Output the [x, y] coordinate of the center of the cell containing the given text.  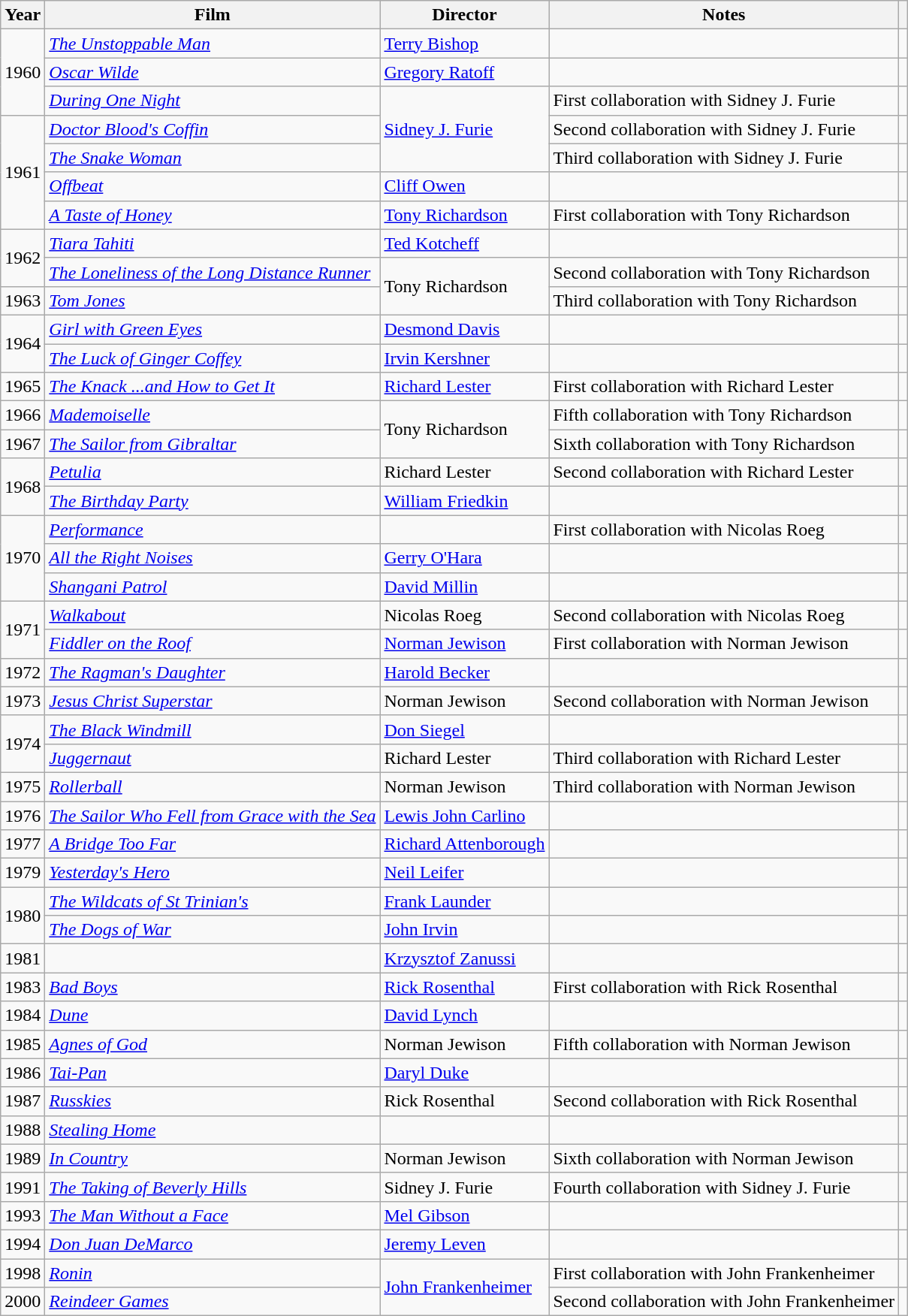
Second collaboration with Tony Richardson [724, 272]
Shangani Patrol [213, 587]
First collaboration with Nicolas Roeg [724, 530]
Sixth collaboration with Tony Richardson [724, 444]
The Dogs of War [213, 930]
1974 [23, 744]
1971 [23, 629]
First collaboration with Richard Lester [724, 387]
All the Right Noises [213, 558]
Tom Jones [213, 300]
Third collaboration with Norman Jewison [724, 786]
Petulia [213, 472]
Yesterday's Hero [213, 873]
1988 [23, 1130]
Irvin Kershner [464, 358]
Reindeer Games [213, 1302]
Director [464, 15]
1975 [23, 786]
Bad Boys [213, 987]
Terry Bishop [464, 44]
First collaboration with Tony Richardson [724, 215]
1981 [23, 958]
Girl with Green Eyes [213, 329]
Second collaboration with Sidney J. Furie [724, 129]
John Frankenheimer [464, 1287]
2000 [23, 1302]
Tiara Tahiti [213, 243]
Third collaboration with Tony Richardson [724, 300]
Russkies [213, 1101]
Performance [213, 530]
Second collaboration with Rick Rosenthal [724, 1101]
1980 [23, 916]
Walkabout [213, 615]
Year [23, 15]
Fiddler on the Roof [213, 644]
Stealing Home [213, 1130]
1970 [23, 558]
1987 [23, 1101]
Richard Attenborough [464, 844]
The Snake Woman [213, 158]
First collaboration with John Frankenheimer [724, 1273]
1963 [23, 300]
The Unstoppable Man [213, 44]
The Knack ...and How to Get It [213, 387]
Jesus Christ Superstar [213, 701]
1998 [23, 1273]
1977 [23, 844]
Juggernaut [213, 758]
Second collaboration with Nicolas Roeg [724, 615]
Offbeat [213, 186]
In Country [213, 1158]
The Birthday Party [213, 501]
First collaboration with Norman Jewison [724, 644]
1983 [23, 987]
1973 [23, 701]
Frank Launder [464, 901]
Fifth collaboration with Norman Jewison [724, 1044]
1986 [23, 1073]
First collaboration with Sidney J. Furie [724, 101]
1991 [23, 1187]
Ted Kotcheff [464, 243]
Film [213, 15]
Gregory Ratoff [464, 72]
1962 [23, 258]
Daryl Duke [464, 1073]
The Man Without a Face [213, 1215]
1985 [23, 1044]
Harold Becker [464, 672]
The Ragman's Daughter [213, 672]
The Luck of Ginger Coffey [213, 358]
Lewis John Carlino [464, 815]
1960 [23, 72]
Sixth collaboration with Norman Jewison [724, 1158]
Cliff Owen [464, 186]
Second collaboration with Norman Jewison [724, 701]
First collaboration with Rick Rosenthal [724, 987]
1961 [23, 172]
1984 [23, 1016]
Doctor Blood's Coffin [213, 129]
1964 [23, 343]
Fifth collaboration with Tony Richardson [724, 415]
Rollerball [213, 786]
1976 [23, 815]
Second collaboration with Richard Lester [724, 472]
1989 [23, 1158]
1979 [23, 873]
1968 [23, 487]
Ronin [213, 1273]
1966 [23, 415]
The Taking of Beverly Hills [213, 1187]
1972 [23, 672]
Second collaboration with John Frankenheimer [724, 1302]
The Wildcats of St Trinian's [213, 901]
William Friedkin [464, 501]
Third collaboration with Sidney J. Furie [724, 158]
A Taste of Honey [213, 215]
Don Siegel [464, 729]
Fourth collaboration with Sidney J. Furie [724, 1187]
1965 [23, 387]
Tai-Pan [213, 1073]
The Sailor from Gibraltar [213, 444]
Krzysztof Zanussi [464, 958]
Jeremy Leven [464, 1244]
Mel Gibson [464, 1215]
1967 [23, 444]
Notes [724, 15]
David Millin [464, 587]
Third collaboration with Richard Lester [724, 758]
Gerry O'Hara [464, 558]
The Sailor Who Fell from Grace with the Sea [213, 815]
A Bridge Too Far [213, 844]
Mademoiselle [213, 415]
John Irvin [464, 930]
Desmond Davis [464, 329]
David Lynch [464, 1016]
The Black Windmill [213, 729]
Neil Leifer [464, 873]
The Loneliness of the Long Distance Runner [213, 272]
Oscar Wilde [213, 72]
Agnes of God [213, 1044]
During One Night [213, 101]
Don Juan DeMarco [213, 1244]
1993 [23, 1215]
Dune [213, 1016]
1994 [23, 1244]
Nicolas Roeg [464, 615]
